Provide the (X, Y) coordinate of the cell's center where the given text is located.  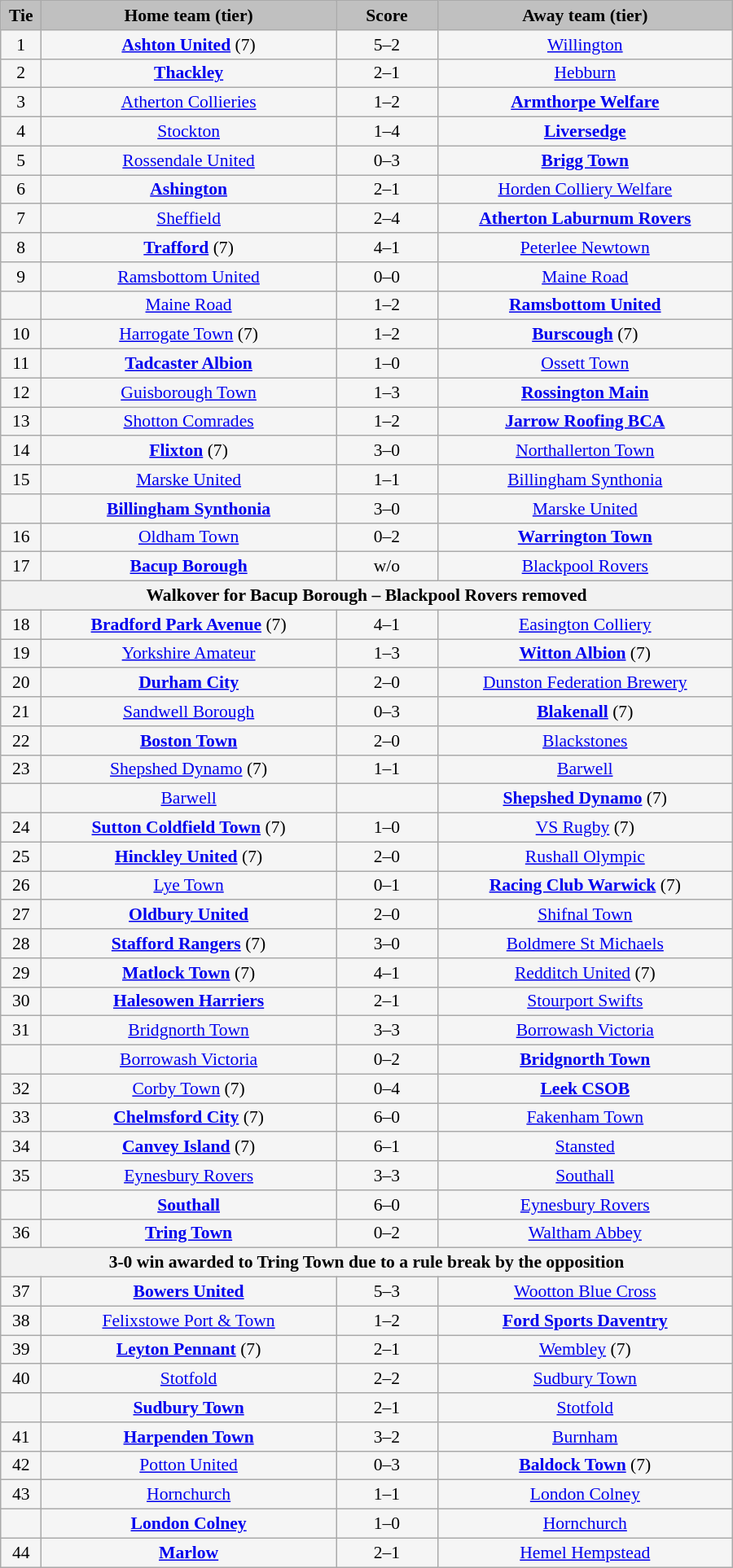
Atherton Collieries (189, 103)
1 (21, 45)
Canvey Island (7) (189, 1147)
Potton United (189, 1465)
43 (21, 1495)
0–1 (388, 886)
w/o (388, 567)
Oldham Town (189, 537)
Boldmere St Michaels (585, 944)
Stockton (189, 132)
Flixton (7) (189, 451)
Leek CSOB (585, 1088)
Stafford Rangers (7) (189, 944)
5–2 (388, 45)
7 (21, 219)
Away team (tier) (585, 15)
Brigg Town (585, 160)
Jarrow Roofing BCA (585, 422)
21 (21, 712)
Rossington Main (585, 392)
Thackley (189, 73)
2–2 (388, 1379)
Baldock Town (7) (585, 1465)
6 (21, 190)
Stansted (585, 1147)
35 (21, 1176)
29 (21, 973)
24 (21, 828)
Blakenall (7) (585, 712)
Lye Town (189, 886)
Bradford Park Avenue (7) (189, 624)
15 (21, 480)
Hebburn (585, 73)
Armthorpe Welfare (585, 103)
Corby Town (7) (189, 1088)
Shifnal Town (585, 915)
31 (21, 1031)
25 (21, 856)
Warrington Town (585, 537)
Horden Colliery Welfare (585, 190)
Bowers United (189, 1292)
Sheffield (189, 219)
14 (21, 451)
Hemel Hempstead (585, 1553)
32 (21, 1088)
Leyton Pennant (7) (189, 1350)
Burnham (585, 1437)
Harpenden Town (189, 1437)
22 (21, 741)
Blackstones (585, 741)
33 (21, 1118)
Waltham Abbey (585, 1233)
Atherton Laburnum Rovers (585, 219)
17 (21, 567)
Harrogate Town (7) (189, 335)
Marlow (189, 1553)
38 (21, 1321)
Peterlee Newtown (585, 247)
Bacup Borough (189, 567)
Ashington (189, 190)
Rushall Olympic (585, 856)
12 (21, 392)
13 (21, 422)
Burscough (7) (585, 335)
Ford Sports Daventry (585, 1321)
Dunston Federation Brewery (585, 683)
Rossendale United (189, 160)
2–4 (388, 219)
Trafford (7) (189, 247)
Racing Club Warwick (7) (585, 886)
Witton Albion (7) (585, 654)
Fakenham Town (585, 1118)
Tadcaster Albion (189, 364)
8 (21, 247)
Home team (tier) (189, 15)
Halesowen Harriers (189, 1001)
Yorkshire Amateur (189, 654)
23 (21, 769)
Shotton Comrades (189, 422)
Walkover for Bacup Borough – Blackpool Rovers removed (366, 596)
11 (21, 364)
39 (21, 1350)
34 (21, 1147)
19 (21, 654)
4 (21, 132)
3–2 (388, 1437)
20 (21, 683)
Score (388, 15)
Hinckley United (7) (189, 856)
Guisborough Town (189, 392)
Chelmsford City (7) (189, 1118)
Matlock Town (7) (189, 973)
Ashton United (7) (189, 45)
37 (21, 1292)
42 (21, 1465)
27 (21, 915)
Stourport Swifts (585, 1001)
10 (21, 335)
36 (21, 1233)
3-0 win awarded to Tring Town due to a rule break by the opposition (366, 1263)
6–1 (388, 1147)
5 (21, 160)
26 (21, 886)
Oldbury United (189, 915)
0–4 (388, 1088)
Tring Town (189, 1233)
Tie (21, 15)
5–3 (388, 1292)
Easington Colliery (585, 624)
Sandwell Borough (189, 712)
Northallerton Town (585, 451)
9 (21, 277)
Sutton Coldfield Town (7) (189, 828)
2 (21, 73)
44 (21, 1553)
1–4 (388, 132)
41 (21, 1437)
40 (21, 1379)
Willington (585, 45)
Wembley (7) (585, 1350)
28 (21, 944)
18 (21, 624)
30 (21, 1001)
VS Rugby (7) (585, 828)
Ossett Town (585, 364)
16 (21, 537)
Liversedge (585, 132)
Redditch United (7) (585, 973)
0–0 (388, 277)
Durham City (189, 683)
Boston Town (189, 741)
Blackpool Rovers (585, 567)
Wootton Blue Cross (585, 1292)
3 (21, 103)
Felixstowe Port & Town (189, 1321)
